Return (x, y) of the center of cell containing provided text 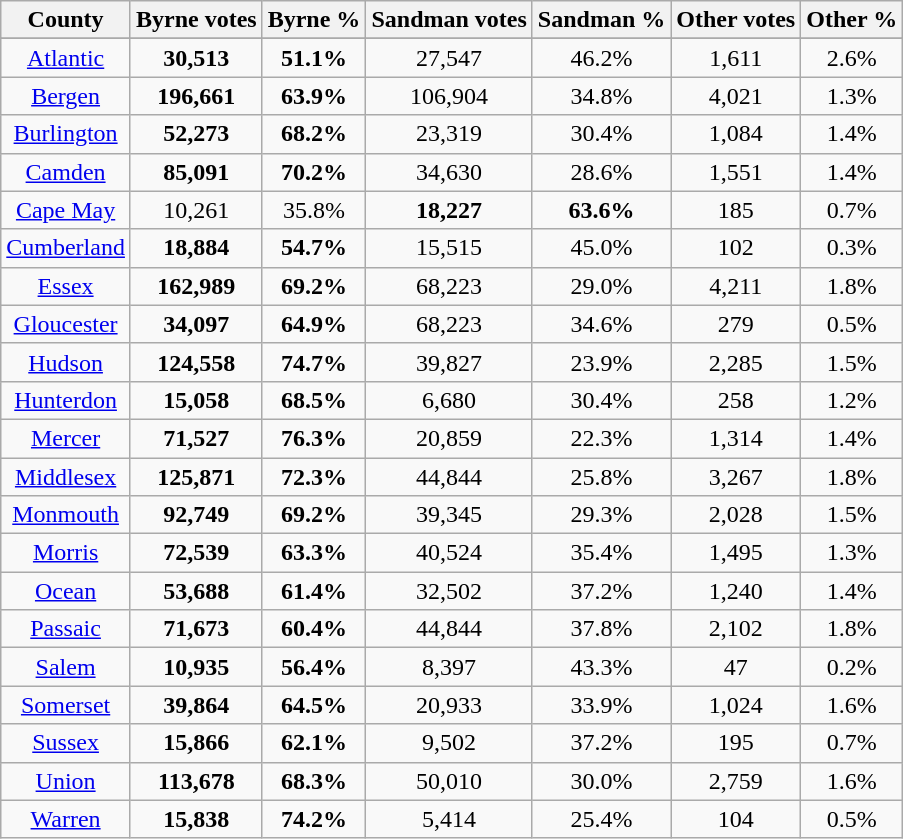
35.4% (601, 553)
34.6% (601, 324)
Sandman % (601, 20)
34,097 (196, 324)
195 (736, 743)
30,513 (196, 58)
Salem (66, 667)
0.2% (852, 667)
74.7% (314, 362)
10,261 (196, 210)
9,502 (449, 743)
Warren (66, 819)
4,021 (736, 96)
Somerset (66, 705)
Camden (66, 172)
1,611 (736, 58)
Atlantic (66, 58)
Sussex (66, 743)
68.3% (314, 781)
29.0% (601, 286)
47 (736, 667)
70.2% (314, 172)
Monmouth (66, 515)
20,933 (449, 705)
2,759 (736, 781)
39,827 (449, 362)
53,688 (196, 591)
71,673 (196, 629)
8,397 (449, 667)
25.8% (601, 477)
34,630 (449, 172)
258 (736, 400)
Other % (852, 20)
64.5% (314, 705)
125,871 (196, 477)
1.2% (852, 400)
2.6% (852, 58)
56.4% (314, 667)
2,028 (736, 515)
85,091 (196, 172)
37.8% (601, 629)
28.6% (601, 172)
15,515 (449, 248)
Other votes (736, 20)
124,558 (196, 362)
92,749 (196, 515)
1,551 (736, 172)
30.0% (601, 781)
2,285 (736, 362)
39,864 (196, 705)
46.2% (601, 58)
45.0% (601, 248)
15,058 (196, 400)
1,024 (736, 705)
60.4% (314, 629)
33.9% (601, 705)
68.2% (314, 134)
279 (736, 324)
Passaic (66, 629)
10,935 (196, 667)
5,414 (449, 819)
76.3% (314, 438)
Middlesex (66, 477)
15,838 (196, 819)
71,527 (196, 438)
Burlington (66, 134)
25.4% (601, 819)
County (66, 20)
196,661 (196, 96)
40,524 (449, 553)
Essex (66, 286)
63.9% (314, 96)
0.3% (852, 248)
1,240 (736, 591)
64.9% (314, 324)
102 (736, 248)
61.4% (314, 591)
18,884 (196, 248)
22.3% (601, 438)
1,495 (736, 553)
113,678 (196, 781)
15,866 (196, 743)
106,904 (449, 96)
Byrne % (314, 20)
20,859 (449, 438)
43.3% (601, 667)
72,539 (196, 553)
185 (736, 210)
54.7% (314, 248)
1,084 (736, 134)
Cape May (66, 210)
104 (736, 819)
2,102 (736, 629)
29.3% (601, 515)
Hunterdon (66, 400)
Hudson (66, 362)
Sandman votes (449, 20)
68.5% (314, 400)
32,502 (449, 591)
34.8% (601, 96)
52,273 (196, 134)
35.8% (314, 210)
63.3% (314, 553)
6,680 (449, 400)
Cumberland (66, 248)
23,319 (449, 134)
Ocean (66, 591)
74.2% (314, 819)
3,267 (736, 477)
23.9% (601, 362)
62.1% (314, 743)
18,227 (449, 210)
39,345 (449, 515)
Union (66, 781)
72.3% (314, 477)
Morris (66, 553)
Mercer (66, 438)
Byrne votes (196, 20)
Gloucester (66, 324)
Bergen (66, 96)
51.1% (314, 58)
4,211 (736, 286)
162,989 (196, 286)
63.6% (601, 210)
1,314 (736, 438)
50,010 (449, 781)
27,547 (449, 58)
